Provide the [x, y] coordinate of the cell's center where the given text is located.  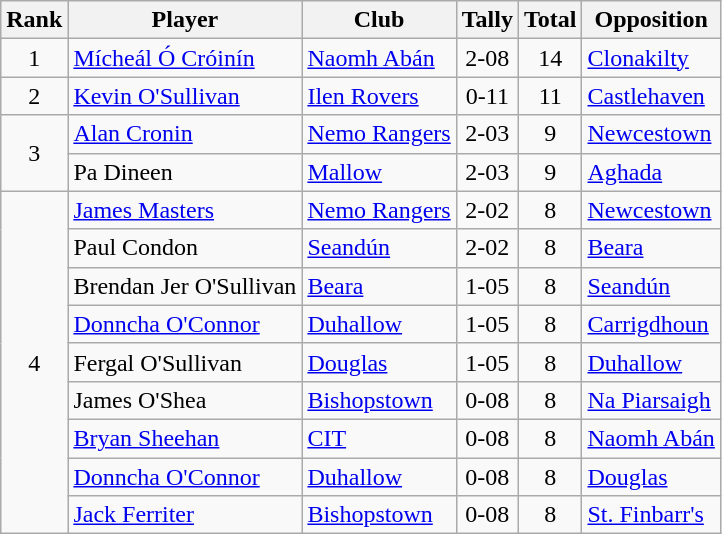
James Masters [185, 210]
3 [34, 153]
Ilen Rovers [379, 96]
2-08 [487, 58]
Club [379, 20]
2 [34, 96]
James O'Shea [185, 400]
CIT [379, 438]
Paul Condon [185, 248]
Aghada [651, 172]
Jack Ferriter [185, 515]
1 [34, 58]
Pa Dineen [185, 172]
14 [550, 58]
Opposition [651, 20]
Player [185, 20]
Total [550, 20]
St. Finbarr's [651, 515]
Na Piarsaigh [651, 400]
4 [34, 362]
Castlehaven [651, 96]
Rank [34, 20]
Fergal O'Sullivan [185, 362]
Mícheál Ó Cróinín [185, 58]
Alan Cronin [185, 134]
11 [550, 96]
Clonakilty [651, 58]
0-11 [487, 96]
Brendan Jer O'Sullivan [185, 286]
Bryan Sheehan [185, 438]
Carrigdhoun [651, 324]
Kevin O'Sullivan [185, 96]
Mallow [379, 172]
Tally [487, 20]
